Provide the [X, Y] coordinate of the cell's center where the given text is located.  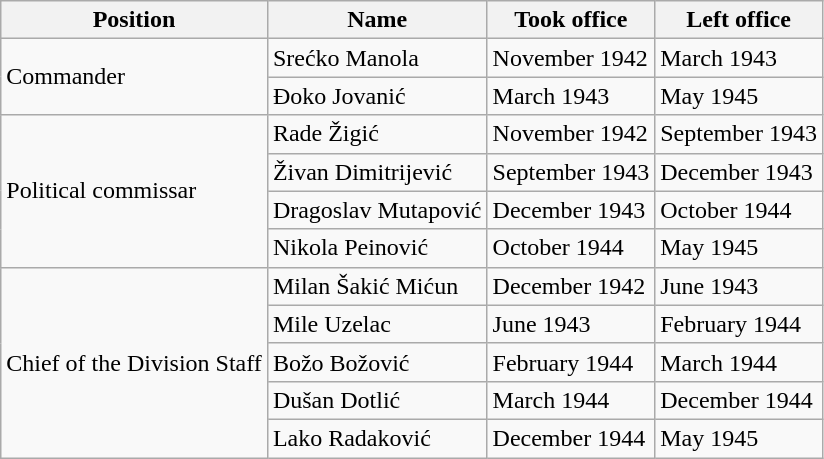
Dušan Dotlić [377, 400]
Political commissar [134, 191]
Chief of the Division Staff [134, 362]
Name [377, 20]
Lako Radaković [377, 438]
Commander [134, 77]
Živan Dimitrijević [377, 172]
Rade Žigić [377, 134]
Srećko Manola [377, 58]
December 1942 [571, 286]
Nikola Peinović [377, 248]
Milan Šakić Mićun [377, 286]
Đoko Jovanić [377, 96]
Left office [739, 20]
Dragoslav Mutapović [377, 210]
Mile Uzelac [377, 324]
Božo Božović [377, 362]
Position [134, 20]
Took office [571, 20]
